Provide the (x, y) coordinate of the cell's center where the given text is located.  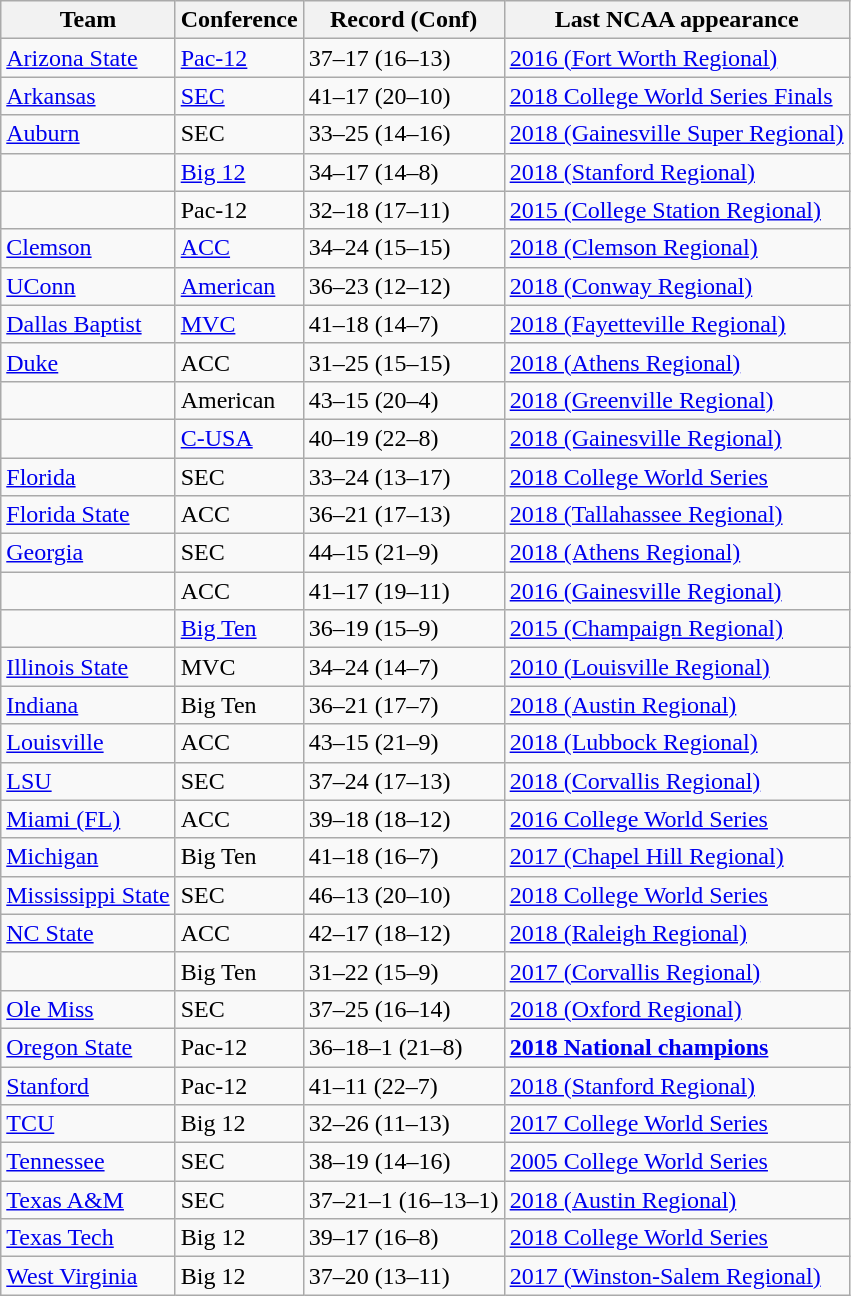
46–13 (20–10) (404, 895)
2015 (College Station Regional) (676, 210)
37–24 (17–13) (404, 781)
40–19 (22–8) (404, 438)
2016 (Fort Worth Regional) (676, 58)
2017 (Chapel Hill Regional) (676, 857)
2017 College World Series (676, 1124)
41–18 (14–7) (404, 324)
43–15 (21–9) (404, 743)
Florida (88, 477)
2010 (Louisville Regional) (676, 667)
Texas A&M (88, 1200)
Oregon State (88, 1047)
2018 National champions (676, 1047)
Stanford (88, 1085)
31–25 (15–15) (404, 362)
41–11 (22–7) (404, 1085)
NC State (88, 933)
34–17 (14–8) (404, 172)
Georgia (88, 553)
2018 (Gainesville Super Regional) (676, 134)
Michigan (88, 857)
2015 (Champaign Regional) (676, 629)
2018 (Raleigh Regional) (676, 933)
36–23 (12–12) (404, 286)
Florida State (88, 515)
34–24 (15–15) (404, 248)
41–17 (19–11) (404, 591)
31–22 (15–9) (404, 971)
36–21 (17–7) (404, 705)
2018 (Fayetteville Regional) (676, 324)
West Virginia (88, 1276)
41–17 (20–10) (404, 96)
2016 College World Series (676, 819)
TCU (88, 1124)
44–15 (21–9) (404, 553)
Tennessee (88, 1162)
2018 College World Series Finals (676, 96)
2018 (Gainesville Regional) (676, 438)
36–19 (15–9) (404, 629)
2005 College World Series (676, 1162)
33–25 (14–16) (404, 134)
41–18 (16–7) (404, 857)
32–18 (17–11) (404, 210)
LSU (88, 781)
Texas Tech (88, 1238)
43–15 (20–4) (404, 400)
36–18–1 (21–8) (404, 1047)
37–17 (16–13) (404, 58)
2017 (Corvallis Regional) (676, 971)
UConn (88, 286)
39–18 (18–12) (404, 819)
42–17 (18–12) (404, 933)
2018 (Greenville Regional) (676, 400)
2018 (Clemson Regional) (676, 248)
2017 (Winston-Salem Regional) (676, 1276)
2016 (Gainesville Regional) (676, 591)
Dallas Baptist (88, 324)
Clemson (88, 248)
32–26 (11–13) (404, 1124)
39–17 (16–8) (404, 1238)
Record (Conf) (404, 20)
Last NCAA appearance (676, 20)
Duke (88, 362)
Conference (239, 20)
Arkansas (88, 96)
Auburn (88, 134)
Miami (FL) (88, 819)
2018 (Oxford Regional) (676, 1009)
Louisville (88, 743)
Arizona State (88, 58)
37–25 (16–14) (404, 1009)
Team (88, 20)
2018 (Lubbock Regional) (676, 743)
37–21–1 (16–13–1) (404, 1200)
33–24 (13–17) (404, 477)
2018 (Corvallis Regional) (676, 781)
38–19 (14–16) (404, 1162)
Ole Miss (88, 1009)
Indiana (88, 705)
Illinois State (88, 667)
36–21 (17–13) (404, 515)
C-USA (239, 438)
Mississippi State (88, 895)
37–20 (13–11) (404, 1276)
34–24 (14–7) (404, 667)
2018 (Conway Regional) (676, 286)
2018 (Tallahassee Regional) (676, 515)
